Return the [X, Y] coordinate for the center point of the cell that contains the specified text.  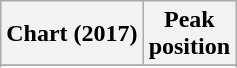
Chart (2017) [72, 34]
Peak position [189, 34]
